Extract the (x, y) coordinate from the center of the cell holding the provided text.  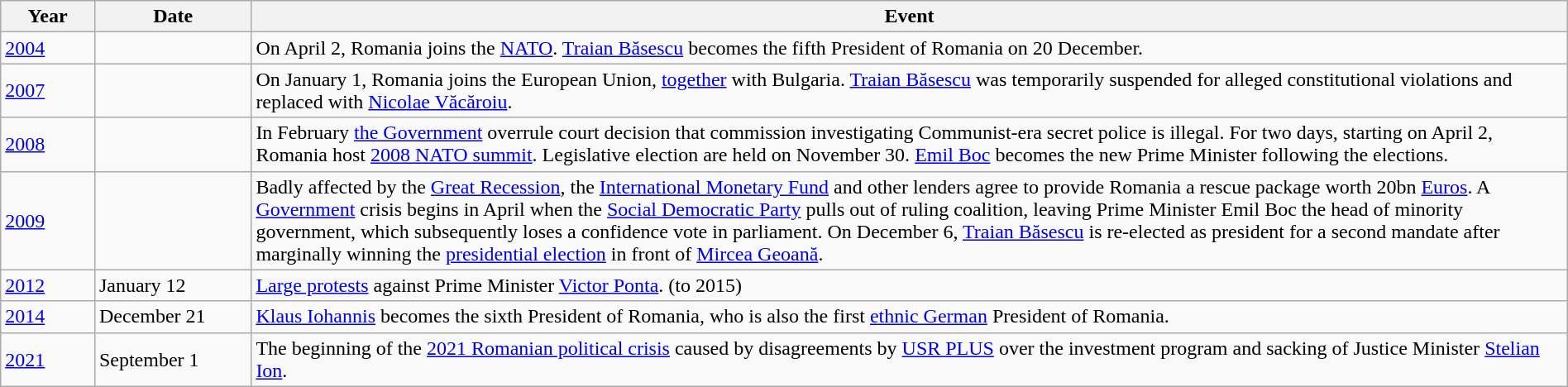
January 12 (172, 285)
2012 (48, 285)
2021 (48, 359)
2014 (48, 317)
On April 2, Romania joins the NATO. Traian Băsescu becomes the fifth President of Romania on 20 December. (910, 48)
Date (172, 17)
2009 (48, 220)
Large protests against Prime Minister Victor Ponta. (to 2015) (910, 285)
Year (48, 17)
Klaus Iohannis becomes the sixth President of Romania, who is also the first ethnic German President of Romania. (910, 317)
September 1 (172, 359)
December 21 (172, 317)
2007 (48, 91)
2004 (48, 48)
2008 (48, 144)
Event (910, 17)
